From the cell containing the given text, extract its center point as (x, y) coordinate. 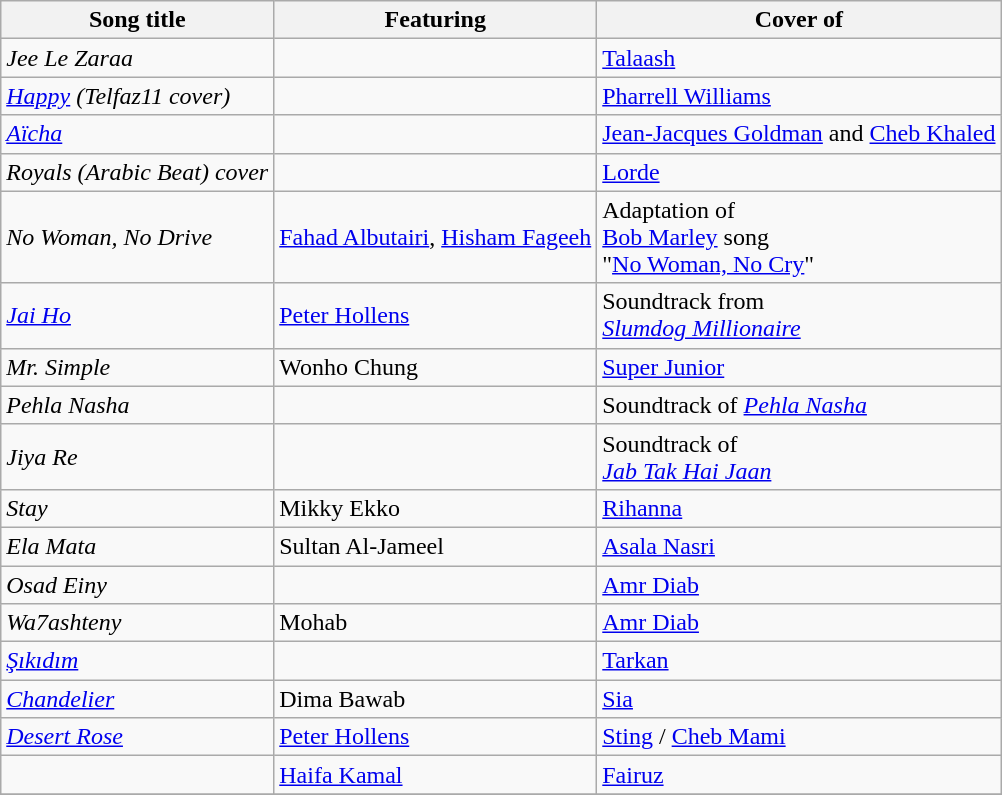
Mohab (436, 623)
Mr. Simple (138, 367)
Fairuz (799, 775)
Sia (799, 699)
Chandelier (138, 699)
Stay (138, 508)
Sting / Cheb Mami (799, 737)
Sultan Al-Jameel (436, 546)
Osad Einy (138, 585)
Super Junior (799, 367)
Fahad Albutairi, Hisham Fageeh (436, 237)
Haifa Kamal (436, 775)
Pharrell Williams (799, 96)
Jean-Jacques Goldman and Cheb Khaled (799, 134)
Song title (138, 20)
Wonho Chung (436, 367)
Wa7ashteny (138, 623)
Jiya Re (138, 456)
Soundtrack from Slumdog Millionaire (799, 316)
Soundtrack of Jab Tak Hai Jaan (799, 456)
Soundtrack of Pehla Nasha (799, 405)
No Woman, No Drive (138, 237)
Tarkan (799, 661)
Asala Nasri (799, 546)
Aïcha (138, 134)
Adaptation of Bob Marley song"No Woman, No Cry" (799, 237)
Rihanna (799, 508)
Dima Bawab (436, 699)
Lorde (799, 172)
Mikky Ekko (436, 508)
Jai Ho (138, 316)
Featuring (436, 20)
Şıkıdım (138, 661)
Cover of (799, 20)
Desert Rose (138, 737)
Talaash (799, 58)
Jee Le Zaraa (138, 58)
Happy (Telfaz11 cover) (138, 96)
Royals (Arabic Beat) cover (138, 172)
Ela Mata (138, 546)
Pehla Nasha (138, 405)
